Search for the cell housing the specified text and yield its (x, y) center coordinate. 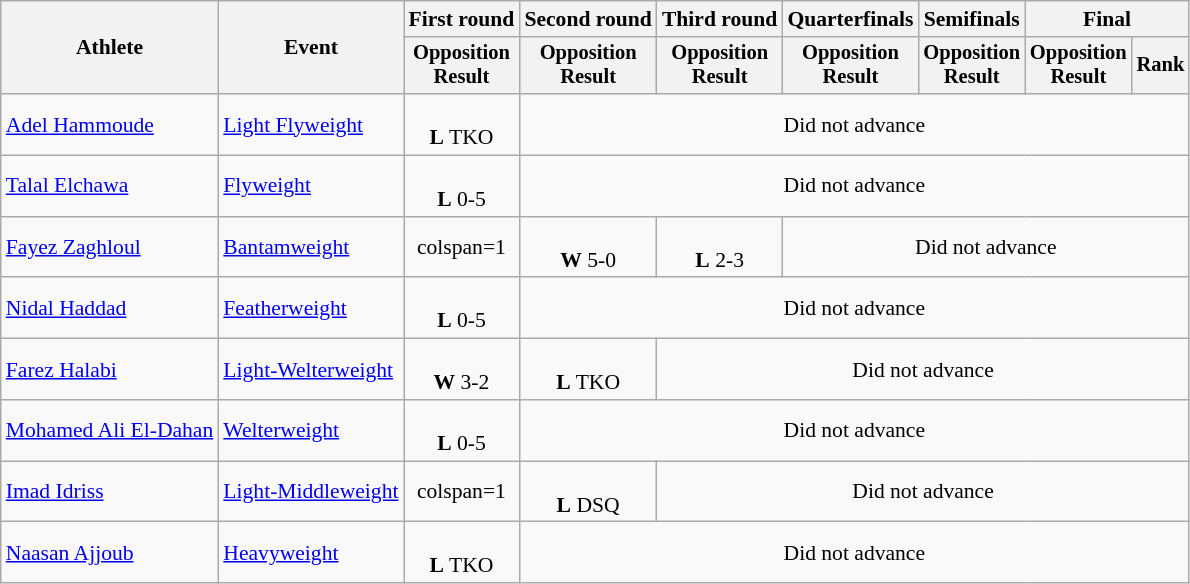
Farez Halabi (110, 370)
Light-Middleweight (310, 492)
Fayez Zaghloul (110, 248)
Flyweight (310, 186)
Featherweight (310, 308)
Final (1107, 19)
Heavyweight (310, 552)
First round (462, 19)
Adel Hammoude (110, 124)
Welterweight (310, 430)
Quarterfinals (850, 19)
Semifinals (972, 19)
W 5-0 (588, 248)
L DSQ (588, 492)
Nidal Haddad (110, 308)
Mohamed Ali El-Dahan (110, 430)
Bantamweight (310, 248)
Rank (1161, 66)
Light Flyweight (310, 124)
L 2-3 (720, 248)
Third round (720, 19)
Second round (588, 19)
Event (310, 48)
Athlete (110, 48)
Naasan Ajjoub (110, 552)
W 3-2 (462, 370)
Imad Idriss (110, 492)
Light-Welterweight (310, 370)
Talal Elchawa (110, 186)
